Determine the (X, Y) coordinate at the center of the cell enclosing the given text.  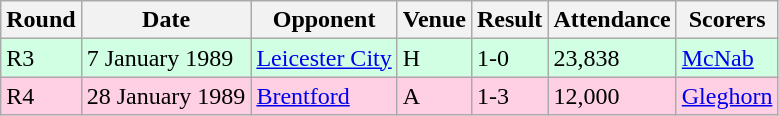
R4 (41, 96)
Scorers (727, 20)
Round (41, 20)
23,838 (612, 58)
Result (509, 20)
H (434, 58)
Attendance (612, 20)
1-3 (509, 96)
Gleghorn (727, 96)
McNab (727, 58)
Leicester City (324, 58)
12,000 (612, 96)
7 January 1989 (166, 58)
R3 (41, 58)
Venue (434, 20)
1-0 (509, 58)
28 January 1989 (166, 96)
Date (166, 20)
Opponent (324, 20)
Brentford (324, 96)
A (434, 96)
